Identify which cell holds the provided text, then report its (X, Y) central coordinate. 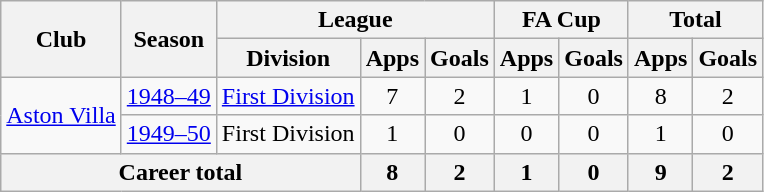
9 (660, 172)
Club (62, 39)
Total (695, 20)
League (355, 20)
FA Cup (561, 20)
1949–50 (168, 134)
Aston Villa (62, 115)
Division (288, 58)
Season (168, 39)
7 (392, 96)
1948–49 (168, 96)
Career total (180, 172)
